Extract the [x, y] coordinate from the center of the cell holding the provided text.  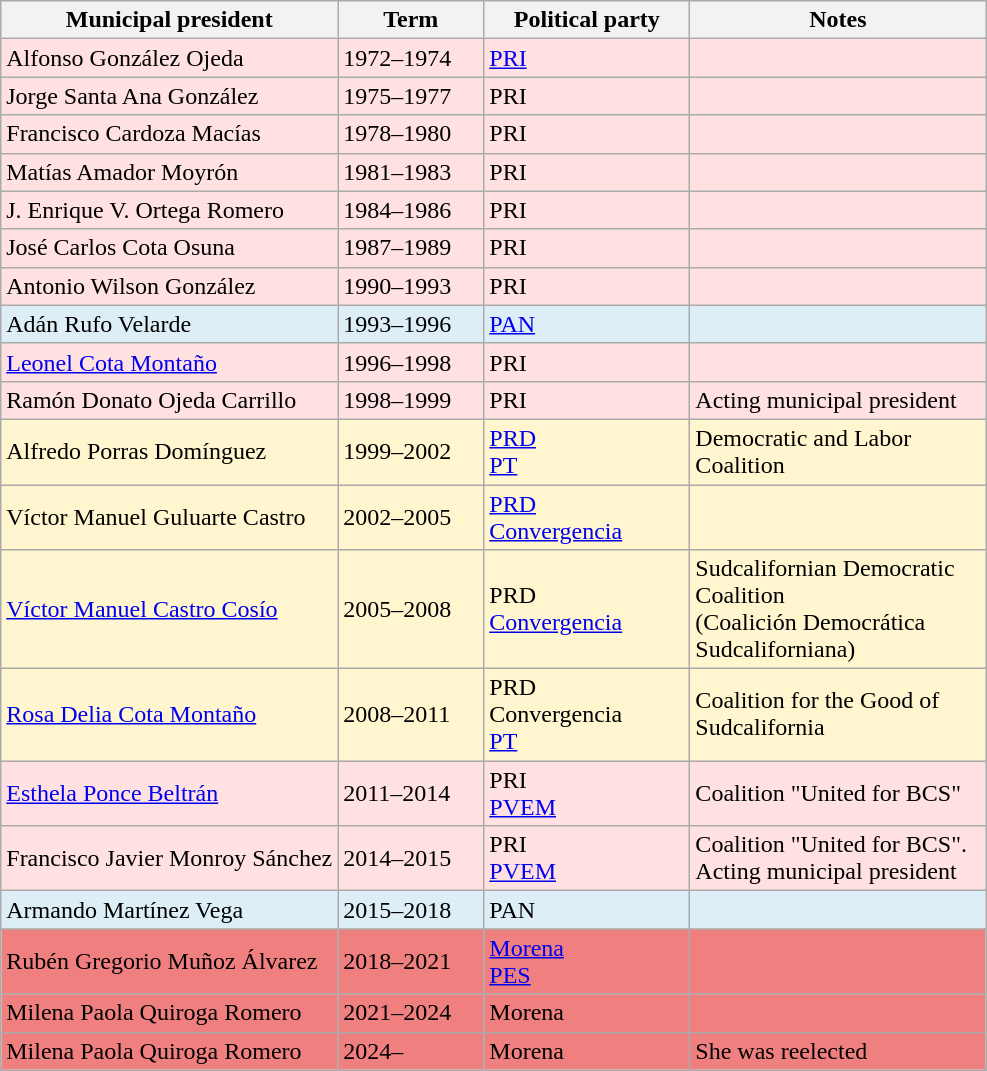
José Carlos Cota Osuna [170, 248]
Matías Amador Moyrón [170, 172]
Sudcalifornian Democratic Coalition (Coalición Democrática Sudcaliforniana) [838, 610]
2008–2011 [411, 715]
Alfonso González Ojeda [170, 58]
Term [411, 20]
1975–1977 [411, 96]
Morena PES [587, 962]
2014–2015 [411, 858]
Jorge Santa Ana González [170, 96]
2018–2021 [411, 962]
2011–2014 [411, 794]
1990–1993 [411, 286]
Municipal president [170, 20]
2002–2005 [411, 516]
Antonio Wilson González [170, 286]
She was reelected [838, 1051]
1987–1989 [411, 248]
1981–1983 [411, 172]
1972–1974 [411, 58]
Political party [587, 20]
PRD PT [587, 452]
2015–2018 [411, 910]
1993–1996 [411, 324]
1999–2002 [411, 452]
Coalition "United for BCS" [838, 794]
PRD Convergencia PT [587, 715]
Adán Rufo Velarde [170, 324]
Acting municipal president [838, 400]
1996–1998 [411, 362]
Francisco Javier Monroy Sánchez [170, 858]
Coalition for the Good of Sudcalifornia [838, 715]
Rubén Gregorio Muñoz Álvarez [170, 962]
J. Enrique V. Ortega Romero [170, 210]
Armando Martínez Vega [170, 910]
1978–1980 [411, 134]
Notes [838, 20]
Alfredo Porras Domínguez [170, 452]
Víctor Manuel Castro Cosío [170, 610]
Democratic and Labor Coalition [838, 452]
Ramón Donato Ojeda Carrillo [170, 400]
2021–2024 [411, 1013]
1984–1986 [411, 210]
Víctor Manuel Guluarte Castro [170, 516]
Rosa Delia Cota Montaño [170, 715]
2005–2008 [411, 610]
1998–1999 [411, 400]
Coalition "United for BCS". Acting municipal president [838, 858]
Leonel Cota Montaño [170, 362]
Esthela Ponce Beltrán [170, 794]
2024– [411, 1051]
Francisco Cardoza Macías [170, 134]
